From the cell containing the given text, extract its center point as (x, y) coordinate. 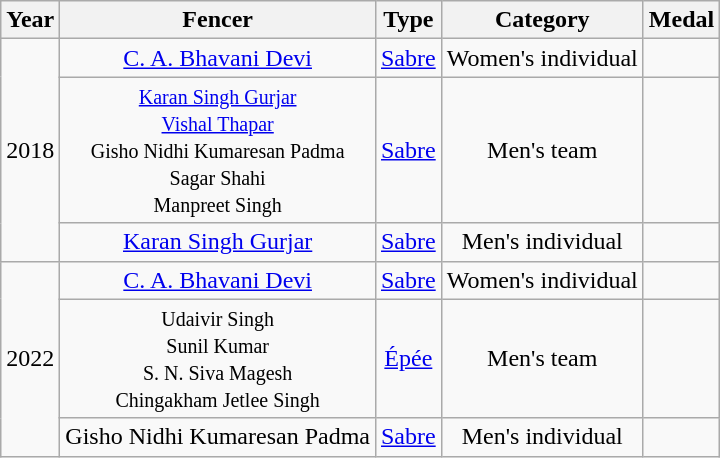
Fencer (218, 20)
Udaivir SinghSunil KumarS. N. Siva MageshChingakham Jetlee Singh (218, 358)
Gisho Nidhi Kumaresan Padma (218, 437)
Type (408, 20)
Karan Singh Gurjar (218, 242)
Karan Singh GurjarVishal ThaparGisho Nidhi Kumaresan PadmaSagar ShahiManpreet Singh (218, 150)
Category (542, 20)
Medal (681, 20)
Épée (408, 358)
2022 (30, 358)
Year (30, 20)
2018 (30, 150)
